Capture the cell that displays the provided text and extract its [x, y] central coordinate. 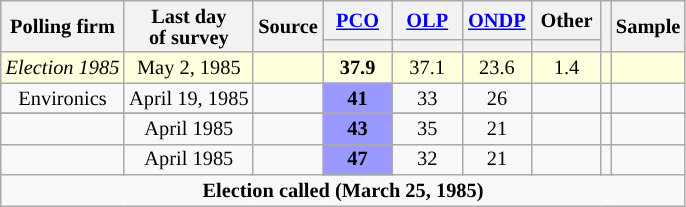
ONDP [497, 20]
Environics [62, 98]
23.6 [497, 68]
43 [358, 128]
May 2, 1985 [188, 68]
37.1 [427, 68]
37.9 [358, 68]
1.4 [567, 68]
Source [288, 26]
April 19, 1985 [188, 98]
Sample [648, 26]
33 [427, 98]
Last day of survey [188, 26]
47 [358, 160]
26 [497, 98]
Other [567, 20]
Election 1985 [62, 68]
35 [427, 128]
OLP [427, 20]
PCO [358, 20]
Polling firm [62, 26]
32 [427, 160]
41 [358, 98]
Election called (March 25, 1985) [344, 190]
